Detect which cell encompasses the target text, then output its (X, Y) center coordinate. 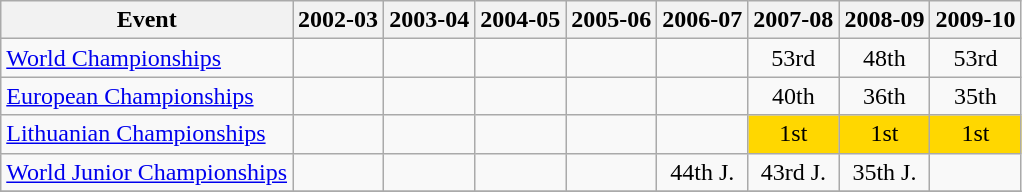
World Junior Championships (147, 172)
World Championships (147, 58)
44th J. (702, 172)
2009-10 (976, 20)
2002-03 (338, 20)
2006-07 (702, 20)
35th J. (884, 172)
43rd J. (794, 172)
2008-09 (884, 20)
2004-05 (520, 20)
2007-08 (794, 20)
35th (976, 96)
40th (794, 96)
36th (884, 96)
2003-04 (430, 20)
48th (884, 58)
European Championships (147, 96)
Event (147, 20)
Lithuanian Championships (147, 134)
2005-06 (612, 20)
